Return the (x, y) coordinate for the center point of the cell that contains the specified text.  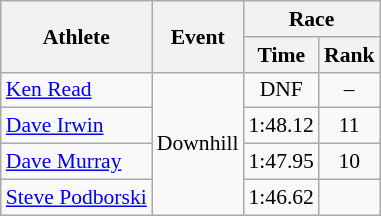
11 (350, 126)
1:47.95 (280, 162)
Steve Podborski (76, 197)
Downhill (198, 143)
Rank (350, 55)
Dave Irwin (76, 126)
1:48.12 (280, 126)
Race (311, 19)
Athlete (76, 36)
– (350, 90)
Time (280, 55)
10 (350, 162)
Ken Read (76, 90)
Dave Murray (76, 162)
DNF (280, 90)
Event (198, 36)
1:46.62 (280, 197)
